Pinpoint the cell where the given text exists, returning its [X, Y] midpoint coordinate. 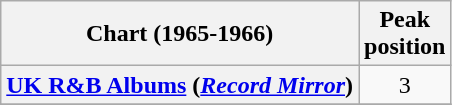
UK R&B Albums (Record Mirror) [180, 85]
3 [405, 85]
Peakposition [405, 34]
Chart (1965-1966) [180, 34]
